Return the (x, y) coordinate for the center point of the cell that contains the specified text.  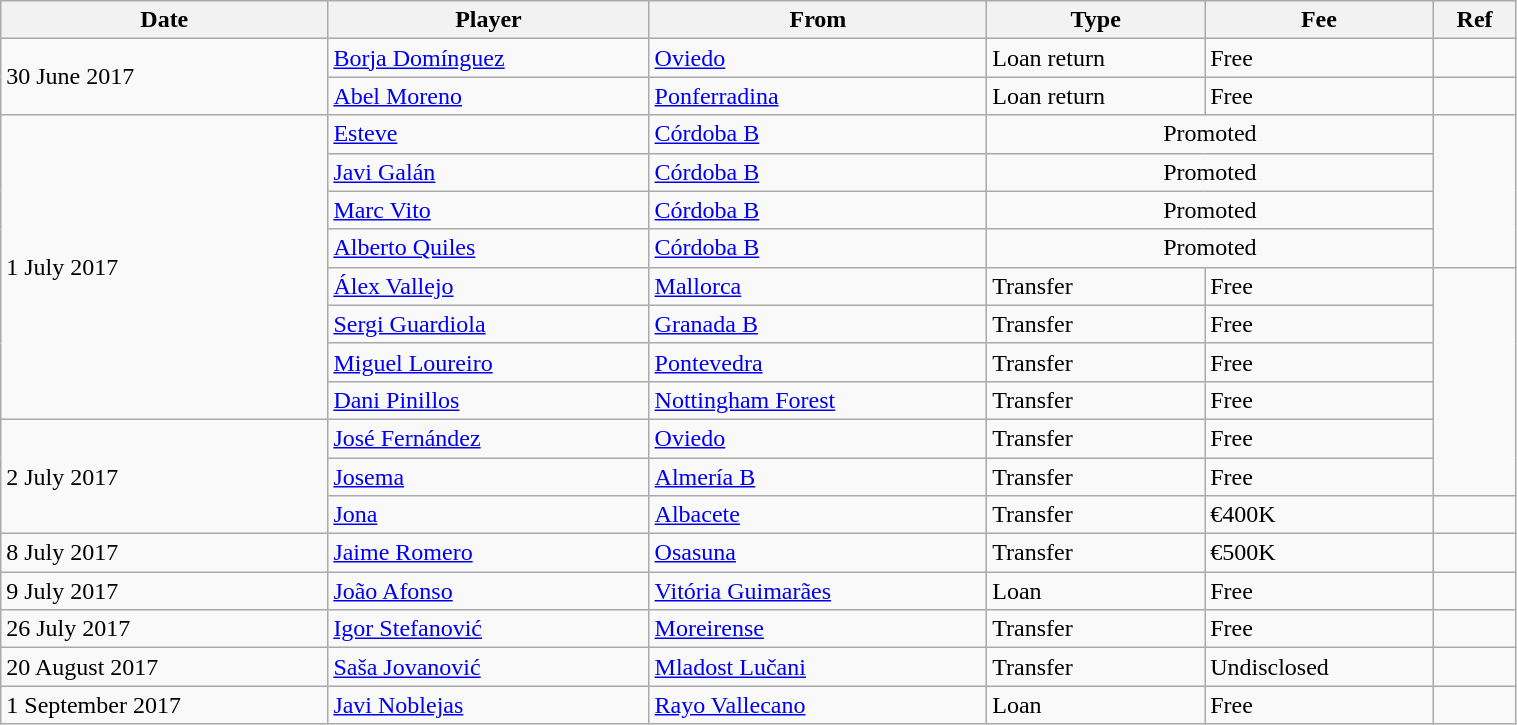
8 July 2017 (164, 553)
Mallorca (818, 286)
Javi Galán (488, 172)
Ref (1474, 20)
Alberto Quiles (488, 248)
9 July 2017 (164, 591)
€400K (1319, 515)
From (818, 20)
Borja Domínguez (488, 58)
26 July 2017 (164, 629)
Esteve (488, 134)
Miguel Loureiro (488, 362)
Mladost Lučani (818, 667)
1 September 2017 (164, 705)
Jona (488, 515)
Javi Noblejas (488, 705)
Josema (488, 477)
Álex Vallejo (488, 286)
20 August 2017 (164, 667)
1 July 2017 (164, 267)
Vitória Guimarães (818, 591)
€500K (1319, 553)
Nottingham Forest (818, 400)
30 June 2017 (164, 77)
Rayo Vallecano (818, 705)
Jaime Romero (488, 553)
Almería B (818, 477)
Abel Moreno (488, 96)
Osasuna (818, 553)
Ponferradina (818, 96)
Albacete (818, 515)
João Afonso (488, 591)
Igor Stefanović (488, 629)
Type (1096, 20)
Dani Pinillos (488, 400)
2 July 2017 (164, 476)
Sergi Guardiola (488, 324)
Moreirense (818, 629)
José Fernández (488, 438)
Granada B (818, 324)
Fee (1319, 20)
Date (164, 20)
Undisclosed (1319, 667)
Marc Vito (488, 210)
Player (488, 20)
Saša Jovanović (488, 667)
Pontevedra (818, 362)
